Determine the (X, Y) coordinate at the center of the cell enclosing the given text.  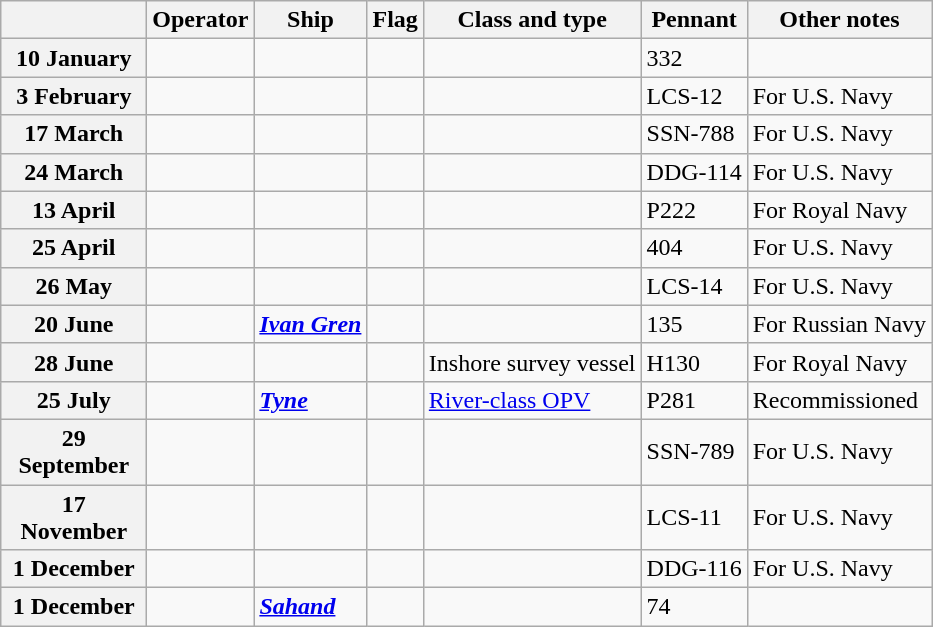
DDG-116 (694, 569)
332 (694, 58)
SSN-789 (694, 452)
DDG-114 (694, 172)
P222 (694, 210)
River-class OPV (532, 400)
Tyne (310, 400)
20 June (74, 324)
26 May (74, 286)
Ship (310, 20)
17 March (74, 134)
74 (694, 607)
LCS-12 (694, 96)
13 April (74, 210)
P281 (694, 400)
Sahand (310, 607)
SSN-788 (694, 134)
LCS-11 (694, 516)
24 March (74, 172)
17 November (74, 516)
Flag (395, 20)
Operator (200, 20)
Pennant (694, 20)
Other notes (839, 20)
404 (694, 248)
25 July (74, 400)
For Russian Navy (839, 324)
10 January (74, 58)
Inshore survey vessel (532, 362)
H130 (694, 362)
LCS-14 (694, 286)
25 April (74, 248)
3 February (74, 96)
Ivan Gren (310, 324)
Class and type (532, 20)
Recommissioned (839, 400)
28 June (74, 362)
29 September (74, 452)
135 (694, 324)
